Identify which cell holds the provided text, then report its [x, y] central coordinate. 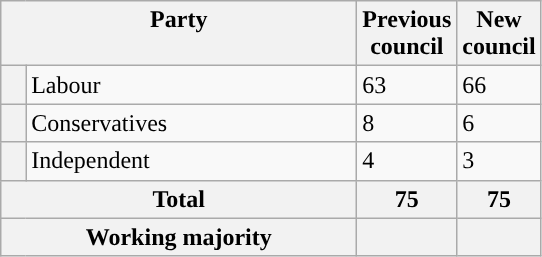
8 [407, 123]
Total [179, 199]
3 [499, 161]
Independent [192, 161]
Previous council [407, 34]
4 [407, 161]
Labour [192, 85]
6 [499, 123]
Working majority [179, 237]
63 [407, 85]
Party [179, 34]
Conservatives [192, 123]
66 [499, 85]
New council [499, 34]
